Locate the cell with the specified text and output its (X, Y) center coordinate. 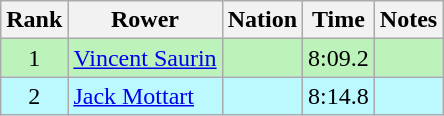
Rower (145, 20)
8:14.8 (339, 96)
2 (34, 96)
Vincent Saurin (145, 58)
8:09.2 (339, 58)
Rank (34, 20)
Nation (262, 20)
Time (339, 20)
1 (34, 58)
Jack Mottart (145, 96)
Notes (408, 20)
